For the text-containing cell, return its midpoint in [X, Y] coordinate format. 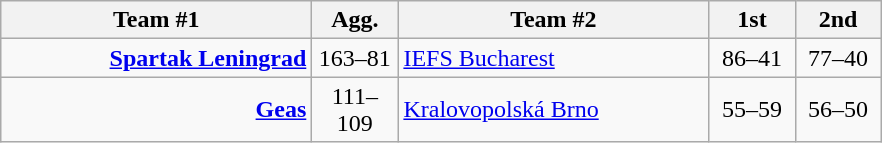
Kralovopolská Brno [554, 110]
2nd [838, 20]
111–109 [355, 110]
Agg. [355, 20]
Geas [156, 110]
Spartak Leningrad [156, 58]
56–50 [838, 110]
Team #2 [554, 20]
Team #1 [156, 20]
IEFS Bucharest [554, 58]
77–40 [838, 58]
1st [752, 20]
86–41 [752, 58]
163–81 [355, 58]
55–59 [752, 110]
